Locate the cell with the specified text and output its [x, y] center coordinate. 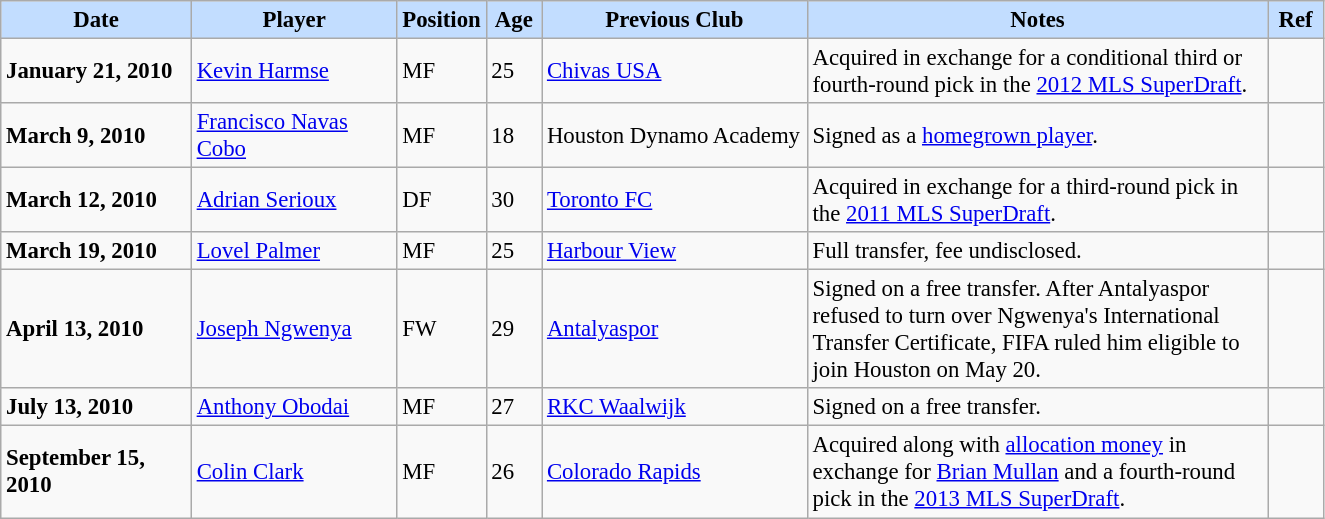
Adrian Serioux [294, 200]
July 13, 2010 [96, 407]
April 13, 2010 [96, 330]
January 21, 2010 [96, 72]
Houston Dynamo Academy [675, 136]
March 19, 2010 [96, 251]
Age [514, 20]
Acquired along with allocation money in exchange for Brian Mullan and a fourth-round pick in the 2013 MLS SuperDraft. [1038, 472]
18 [514, 136]
26 [514, 472]
Previous Club [675, 20]
Full transfer, fee undisclosed. [1038, 251]
Position [442, 20]
30 [514, 200]
Acquired in exchange for a conditional third or fourth-round pick in the 2012 MLS SuperDraft. [1038, 72]
Chivas USA [675, 72]
Colorado Rapids [675, 472]
March 9, 2010 [96, 136]
Date [96, 20]
Ref [1296, 20]
Toronto FC [675, 200]
Notes [1038, 20]
March 12, 2010 [96, 200]
Antalyaspor [675, 330]
27 [514, 407]
Signed on a free transfer. [1038, 407]
Francisco Navas Cobo [294, 136]
FW [442, 330]
Signed as a homegrown player. [1038, 136]
Harbour View [675, 251]
DF [442, 200]
Acquired in exchange for a third-round pick in the 2011 MLS SuperDraft. [1038, 200]
Lovel Palmer [294, 251]
29 [514, 330]
RKC Waalwijk [675, 407]
Colin Clark [294, 472]
September 15, 2010 [96, 472]
Joseph Ngwenya [294, 330]
Kevin Harmse [294, 72]
Player [294, 20]
Anthony Obodai [294, 407]
